Determine the (X, Y) coordinate at the center of the cell enclosing the given text.  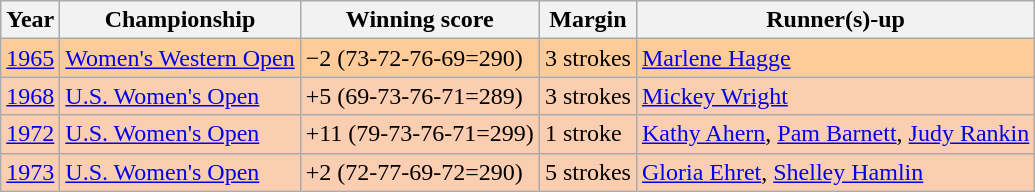
1973 (30, 172)
Championship (180, 20)
Year (30, 20)
+2 (72-77-69-72=290) (420, 172)
Gloria Ehret, Shelley Hamlin (835, 172)
+5 (69-73-76-71=289) (420, 96)
−2 (73-72-76-69=290) (420, 58)
1972 (30, 134)
Women's Western Open (180, 58)
1968 (30, 96)
5 strokes (588, 172)
Mickey Wright (835, 96)
Kathy Ahern, Pam Barnett, Judy Rankin (835, 134)
Winning score (420, 20)
Runner(s)-up (835, 20)
1965 (30, 58)
+11 (79-73-76-71=299) (420, 134)
Marlene Hagge (835, 58)
Margin (588, 20)
1 stroke (588, 134)
